Locate the cell with the specified text and output its [x, y] center coordinate. 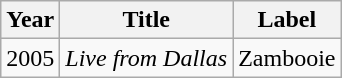
Title [146, 20]
Year [30, 20]
2005 [30, 58]
Label [287, 20]
Zambooie [287, 58]
Live from Dallas [146, 58]
